For the text-containing cell, return its midpoint in (X, Y) coordinate format. 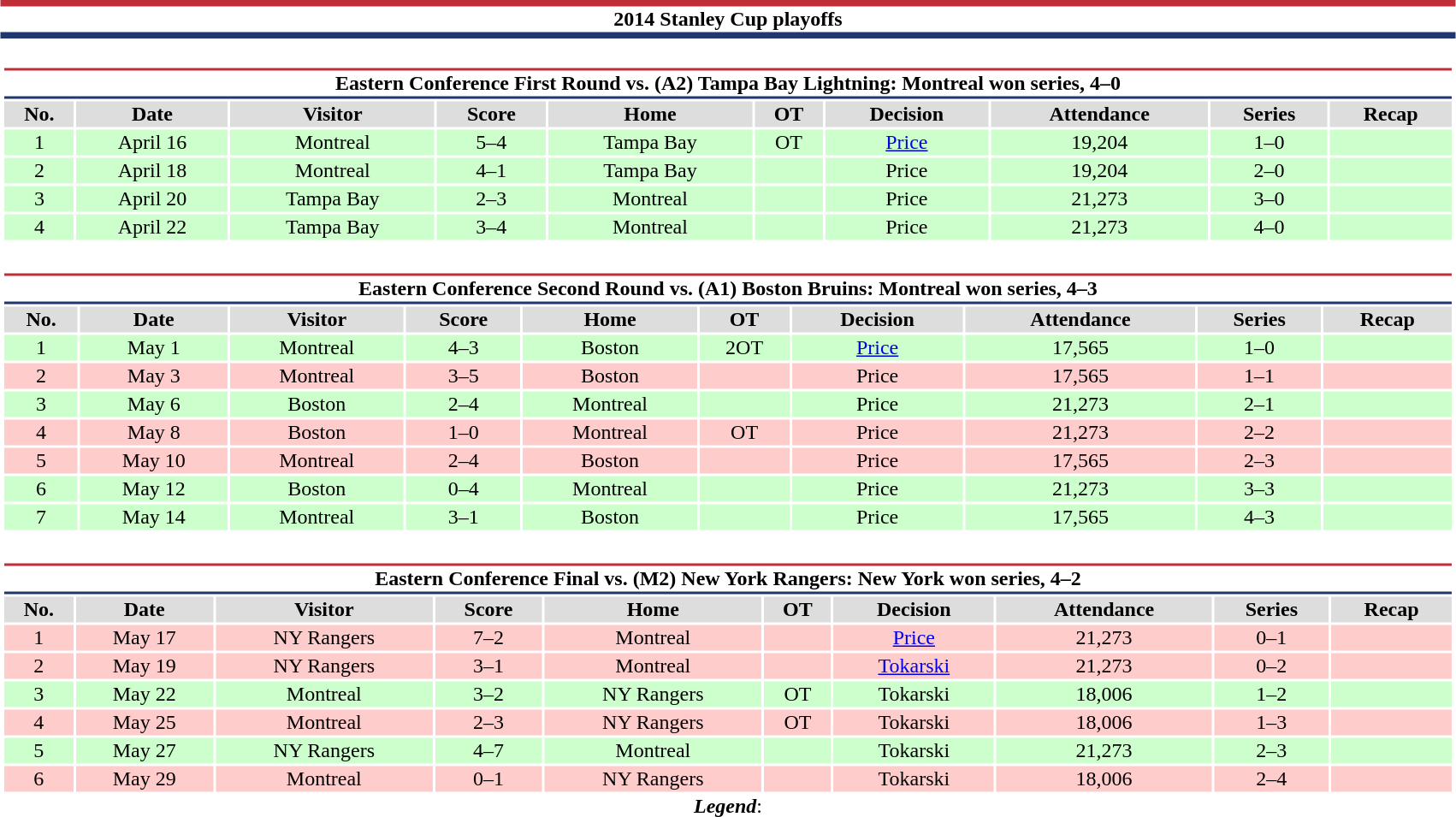
3–3 (1259, 488)
Eastern Conference Final vs. (M2) New York Rangers: New York won series, 4–2 (727, 578)
0–2 (1271, 666)
2014 Stanley Cup playoffs (728, 19)
May 19 (144, 666)
May 27 (144, 750)
May 10 (154, 461)
May 12 (154, 488)
April 20 (152, 199)
4–1 (491, 170)
May 3 (154, 376)
Eastern Conference First Round vs. (A2) Tampa Bay Lightning: Montreal won series, 4–0 (727, 84)
3–5 (464, 376)
3–4 (491, 227)
5–4 (491, 143)
April 16 (152, 143)
4–0 (1270, 227)
2–1 (1259, 405)
1–3 (1271, 723)
May 6 (154, 405)
3–0 (1270, 199)
1–1 (1259, 376)
3–2 (489, 694)
April 18 (152, 170)
7 (41, 518)
May 14 (154, 518)
May 25 (144, 723)
1–2 (1271, 694)
2OT (744, 348)
May 17 (144, 637)
Eastern Conference Second Round vs. (A1) Boston Bruins: Montreal won series, 4–3 (727, 289)
May 22 (144, 694)
4–7 (489, 750)
May 29 (144, 779)
April 22 (152, 227)
May 8 (154, 432)
2–2 (1259, 432)
0–4 (464, 488)
7–2 (489, 637)
2–0 (1270, 170)
May 1 (154, 348)
